Output the [x, y] coordinate of the center of the cell containing the given text.  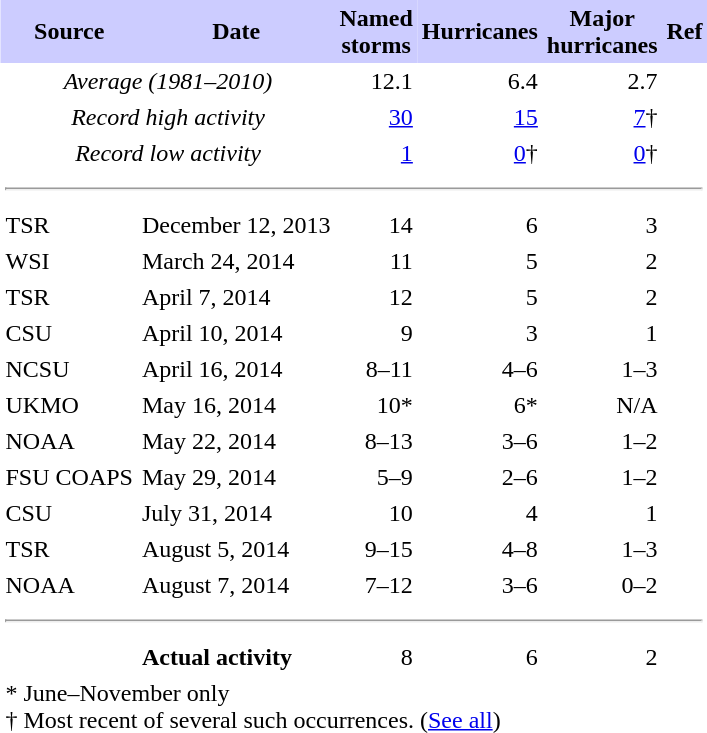
0–2 [602, 585]
5–9 [376, 477]
FSU COAPS [69, 477]
August 7, 2014 [236, 585]
8–11 [376, 369]
10* [376, 405]
4 [480, 513]
9 [376, 333]
Record high activity [168, 117]
11 [376, 261]
August 5, 2014 [236, 549]
Namedstorms [376, 32]
12 [376, 297]
12.1 [376, 81]
NCSU [69, 369]
Actual activity [236, 657]
6* [480, 405]
Date [236, 32]
May 16, 2014 [236, 405]
May 29, 2014 [236, 477]
Source [69, 32]
Ref [684, 32]
6.4 [480, 81]
May 22, 2014 [236, 441]
30 [376, 117]
10 [376, 513]
7–12 [376, 585]
15 [480, 117]
Record low activity [168, 153]
March 24, 2014 [236, 261]
April 7, 2014 [236, 297]
14 [376, 225]
April 16, 2014 [236, 369]
Majorhurricanes [602, 32]
2.7 [602, 81]
July 31, 2014 [236, 513]
April 10, 2014 [236, 333]
December 12, 2013 [236, 225]
4–6 [480, 369]
4–8 [480, 549]
Average (1981–2010) [168, 81]
N/A [602, 405]
7† [602, 117]
9–15 [376, 549]
8 [376, 657]
WSI [69, 261]
8–13 [376, 441]
2–6 [480, 477]
UKMO [69, 405]
Hurricanes [480, 32]
